Capture the cell that displays the provided text and extract its (x, y) central coordinate. 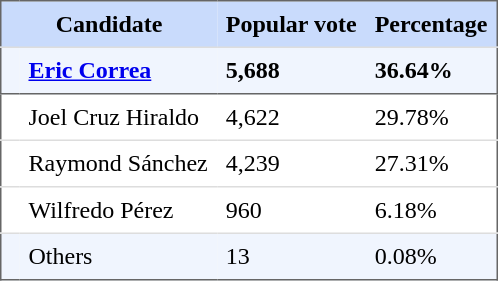
Popular vote (292, 24)
5,688 (292, 70)
Percentage (432, 24)
Eric Correa (118, 70)
0.08% (432, 256)
Others (118, 256)
27.31% (432, 163)
4,622 (292, 117)
4,239 (292, 163)
Raymond Sánchez (118, 163)
6.18% (432, 210)
29.78% (432, 117)
Wilfredo Pérez (118, 210)
13 (292, 256)
Joel Cruz Hiraldo (118, 117)
960 (292, 210)
36.64% (432, 70)
Candidate (109, 24)
